Extract the (x, y) coordinate from the center of the cell holding the provided text.  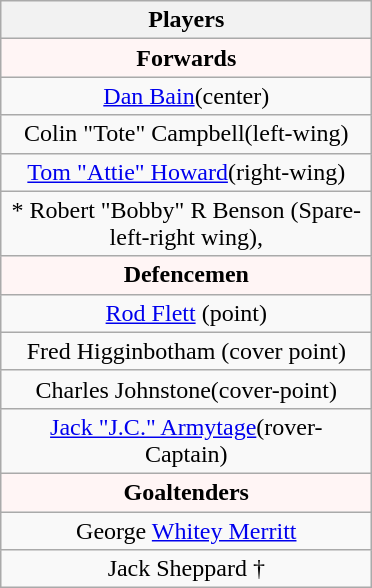
George Whitey Merritt (186, 531)
Colin "Tote" Campbell(left-wing) (186, 134)
Charles Johnstone(cover-point) (186, 389)
Fred Higginbotham (cover point) (186, 351)
Tom "Attie" Howard(right-wing) (186, 172)
Dan Bain(center) (186, 96)
Forwards (186, 58)
Jack Sheppard † (186, 569)
Goaltenders (186, 492)
Players (186, 20)
Defencemen (186, 275)
* Robert "Bobby" R Benson (Spare-left-right wing), (186, 224)
Jack "J.C." Armytage(rover- Captain) (186, 440)
Rod Flett (point) (186, 313)
